Locate the cell with the specified text and output its [x, y] center coordinate. 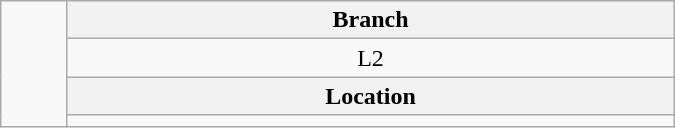
Location [370, 96]
L2 [370, 58]
Branch [370, 20]
